Detect which cell encompasses the target text, then output its [X, Y] center coordinate. 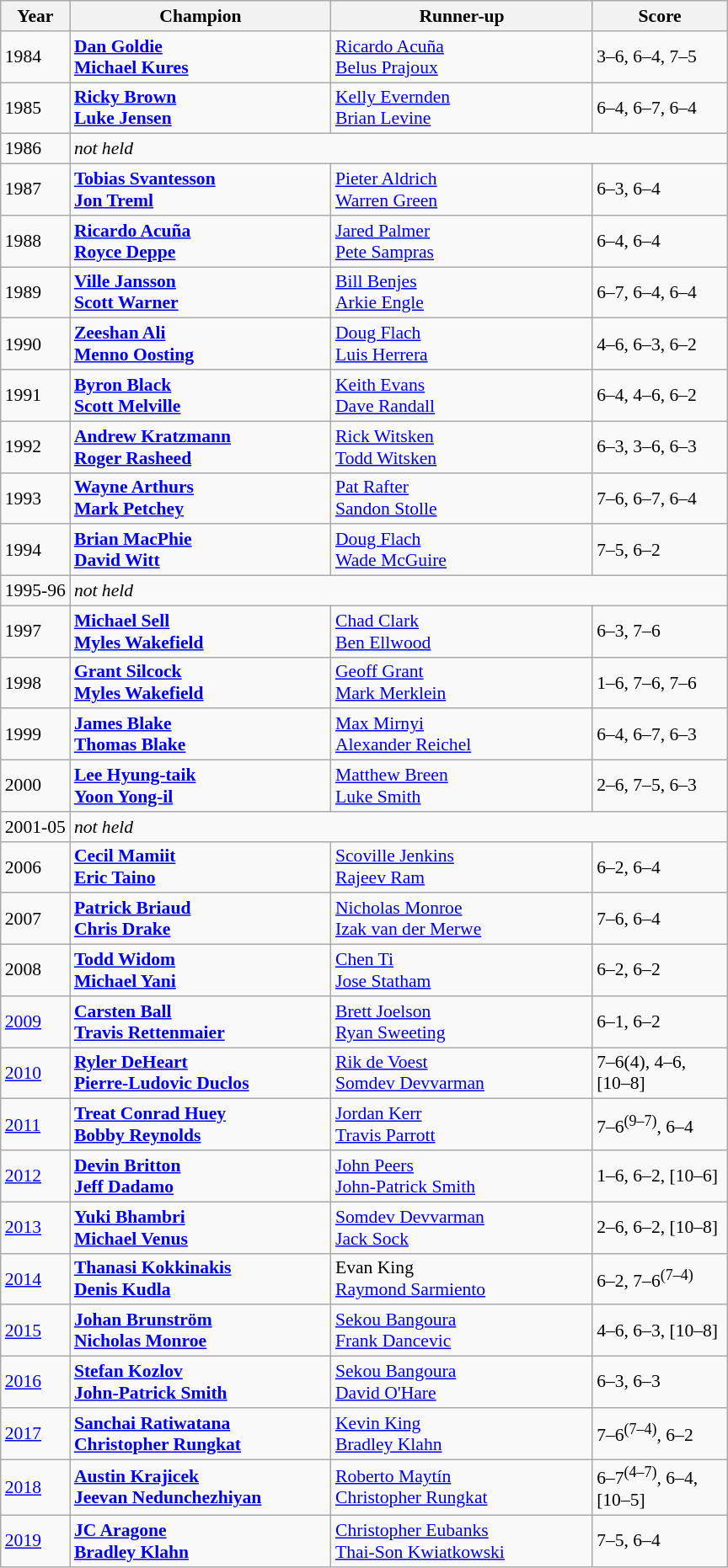
2017 [35, 1433]
Rick Witsken Todd Witsken [462, 446]
Runner-up [462, 16]
Pieter Aldrich Warren Green [462, 190]
JC Aragone Bradley Klahn [201, 1541]
6–3, 7–6 [660, 632]
1998 [35, 682]
Austin Krajicek Jeevan Nedunchezhiyan [201, 1487]
6–7(4–7), 6–4, [10–5] [660, 1487]
1994 [35, 551]
Treat Conrad Huey Bobby Reynolds [201, 1125]
Cecil Mamiit Eric Taino [201, 867]
Bill Benjes Arkie Engle [462, 293]
Doug Flach Luis Herrera [462, 344]
1991 [35, 396]
Brett Joelson Ryan Sweeting [462, 1022]
Max Mirnyi Alexander Reichel [462, 734]
6–4, 6–4 [660, 241]
Ricky Brown Luke Jensen [201, 108]
6–7, 6–4, 6–4 [660, 293]
Champion [201, 16]
Kevin King Bradley Klahn [462, 1433]
Doug Flach Wade McGuire [462, 551]
Nicholas Monroe Izak van der Merwe [462, 920]
Patrick Briaud Chris Drake [201, 920]
Carsten Ball Travis Rettenmaier [201, 1022]
Lee Hyung-taik Yoon Yong-il [201, 787]
7–6(4), 4–6, [10–8] [660, 1073]
Byron Black Scott Melville [201, 396]
1999 [35, 734]
Chad Clark Ben Ellwood [462, 632]
2014 [35, 1278]
Somdev Devvarman Jack Sock [462, 1228]
1986 [35, 149]
7–6(7–4), 6–2 [660, 1433]
Ricardo Acuña Belus Prajoux [462, 57]
2015 [35, 1331]
7–6, 6–4 [660, 920]
Johan Brunström Nicholas Monroe [201, 1331]
2019 [35, 1541]
7–5, 6–4 [660, 1541]
4–6, 6–3, 6–2 [660, 344]
2009 [35, 1022]
6–1, 6–2 [660, 1022]
6–4, 4–6, 6–2 [660, 396]
Zeeshan Ali Menno Oosting [201, 344]
1995-96 [35, 591]
6–4, 6–7, 6–3 [660, 734]
2008 [35, 970]
Ricardo Acuña Royce Deppe [201, 241]
Roberto Maytín Christopher Rungkat [462, 1487]
Devin Britton Jeff Dadamo [201, 1176]
6–3, 6–3 [660, 1383]
Christopher Eubanks Thai-Son Kwiatkowski [462, 1541]
Sekou Bangoura Frank Dancevic [462, 1331]
7–6, 6–7, 6–4 [660, 499]
1990 [35, 344]
2000 [35, 787]
Jared Palmer Pete Sampras [462, 241]
John Peers John-Patrick Smith [462, 1176]
Jordan Kerr Travis Parrott [462, 1125]
2013 [35, 1228]
Keith Evans Dave Randall [462, 396]
1997 [35, 632]
Wayne Arthurs Mark Petchey [201, 499]
Rik de Voest Somdev Devvarman [462, 1073]
1988 [35, 241]
Geoff Grant Mark Merklein [462, 682]
2006 [35, 867]
Grant Silcock Myles Wakefield [201, 682]
Ville Jansson Scott Warner [201, 293]
Yuki Bhambri Michael Venus [201, 1228]
Andrew Kratzmann Roger Rasheed [201, 446]
6–2, 6–2 [660, 970]
6–2, 7–6(7–4) [660, 1278]
2–6, 7–5, 6–3 [660, 787]
Kelly Evernden Brian Levine [462, 108]
1–6, 6–2, [10–6] [660, 1176]
Brian MacPhie David Witt [201, 551]
Sanchai Ratiwatana Christopher Rungkat [201, 1433]
4–6, 6–3, [10–8] [660, 1331]
3–6, 6–4, 7–5 [660, 57]
6–4, 6–7, 6–4 [660, 108]
Year [35, 16]
Ryler DeHeart Pierre-Ludovic Duclos [201, 1073]
Dan Goldie Michael Kures [201, 57]
Matthew Breen Luke Smith [462, 787]
Evan King Raymond Sarmiento [462, 1278]
Score [660, 16]
James Blake Thomas Blake [201, 734]
2016 [35, 1383]
Pat Rafter Sandon Stolle [462, 499]
2001-05 [35, 827]
Michael Sell Myles Wakefield [201, 632]
2007 [35, 920]
1–6, 7–6, 7–6 [660, 682]
2012 [35, 1176]
7–6(9–7), 6–4 [660, 1125]
1987 [35, 190]
1989 [35, 293]
Thanasi Kokkinakis Denis Kudla [201, 1278]
6–3, 6–4 [660, 190]
Stefan Kozlov John-Patrick Smith [201, 1383]
Tobias Svantesson Jon Treml [201, 190]
Sekou Bangoura David O'Hare [462, 1383]
1992 [35, 446]
Chen Ti Jose Statham [462, 970]
Todd Widom Michael Yani [201, 970]
2011 [35, 1125]
1984 [35, 57]
7–5, 6–2 [660, 551]
6–3, 3–6, 6–3 [660, 446]
2018 [35, 1487]
2–6, 6–2, [10–8] [660, 1228]
6–2, 6–4 [660, 867]
1985 [35, 108]
2010 [35, 1073]
Scoville Jenkins Rajeev Ram [462, 867]
1993 [35, 499]
